Determine the [x, y] coordinate at the center of the cell enclosing the given text.  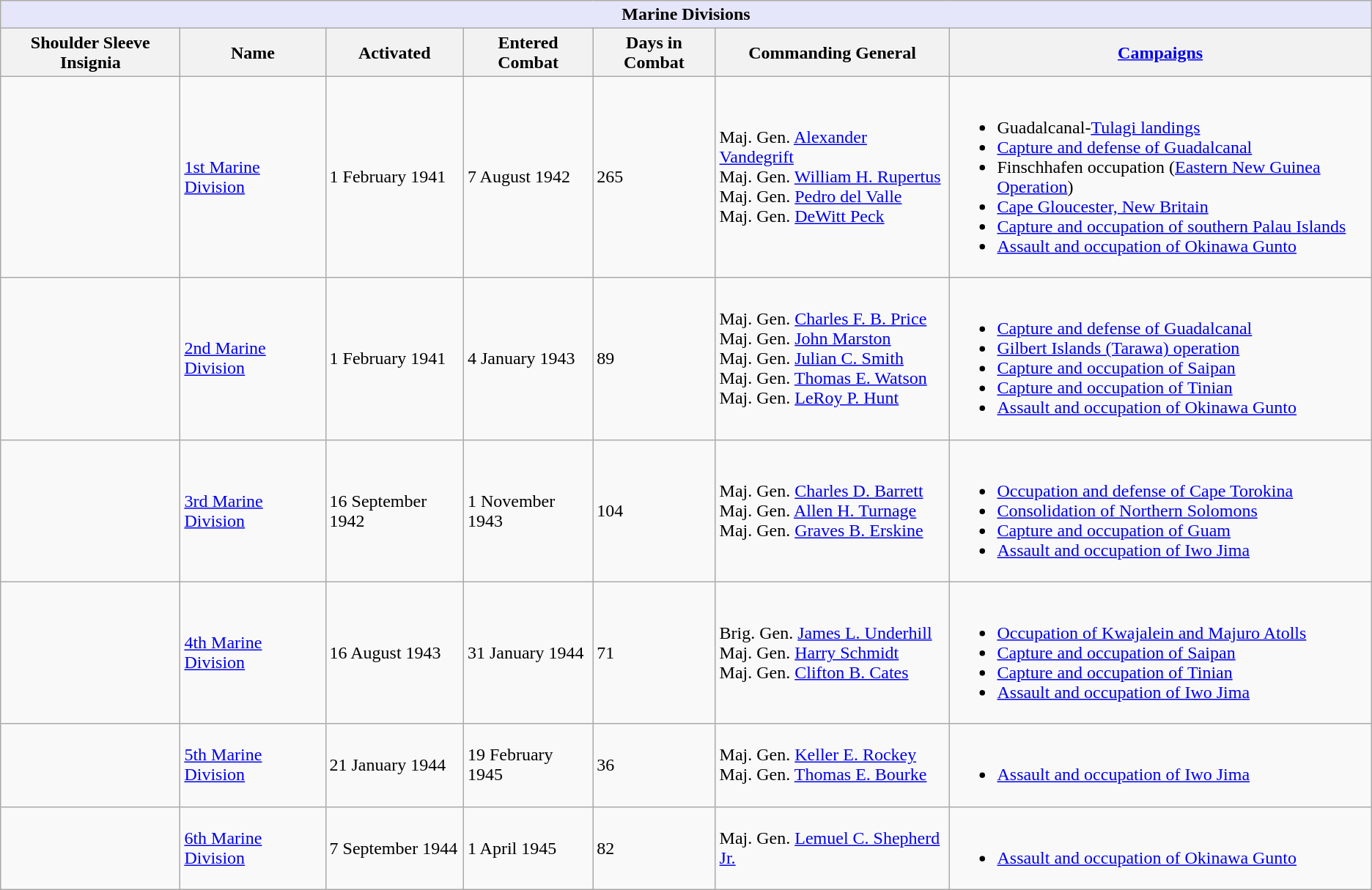
4th Marine Division [253, 653]
Maj. Gen. Charles F. B. PriceMaj. Gen. John MarstonMaj. Gen. Julian C. SmithMaj. Gen. Thomas E. WatsonMaj. Gen. LeRoy P. Hunt [833, 359]
21 January 1944 [394, 765]
Maj. Gen. Lemuel C. Shepherd Jr. [833, 848]
Assault and occupation of Iwo Jima [1160, 765]
265 [654, 177]
1 November 1943 [528, 511]
Occupation and defense of Cape TorokinaConsolidation of Northern SolomonsCapture and occupation of GuamAssault and occupation of Iwo Jima [1160, 511]
Brig. Gen. James L. UnderhillMaj. Gen. Harry SchmidtMaj. Gen. Clifton B. Cates [833, 653]
Maj. Gen. Keller E. RockeyMaj. Gen. Thomas E. Bourke [833, 765]
Entered Combat [528, 53]
19 February 1945 [528, 765]
4 January 1943 [528, 359]
Marine Divisions [686, 15]
2nd Marine Division [253, 359]
36 [654, 765]
31 January 1944 [528, 653]
Maj. Gen. Charles D. BarrettMaj. Gen. Allen H. TurnageMaj. Gen. Graves B. Erskine [833, 511]
5th Marine Division [253, 765]
7 September 1944 [394, 848]
1st Marine Division [253, 177]
1 April 1945 [528, 848]
89 [654, 359]
3rd Marine Division [253, 511]
Days in Combat [654, 53]
16 September 1942 [394, 511]
Campaigns [1160, 53]
16 August 1943 [394, 653]
7 August 1942 [528, 177]
71 [654, 653]
104 [654, 511]
Maj. Gen. Alexander VandegriftMaj. Gen. William H. RupertusMaj. Gen. Pedro del ValleMaj. Gen. DeWitt Peck [833, 177]
Shoulder Sleeve Insignia [91, 53]
Name [253, 53]
Occupation of Kwajalein and Majuro AtollsCapture and occupation of SaipanCapture and occupation of TinianAssault and occupation of Iwo Jima [1160, 653]
Assault and occupation of Okinawa Gunto [1160, 848]
82 [654, 848]
Activated [394, 53]
6th Marine Division [253, 848]
Commanding General [833, 53]
